Pinpoint the cell where the given text exists, returning its (X, Y) midpoint coordinate. 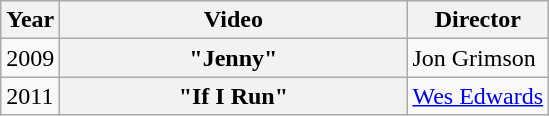
Year (30, 20)
Wes Edwards (478, 96)
Jon Grimson (478, 58)
"Jenny" (234, 58)
Director (478, 20)
"If I Run" (234, 96)
2009 (30, 58)
2011 (30, 96)
Video (234, 20)
